Capture the cell that displays the provided text and extract its [x, y] central coordinate. 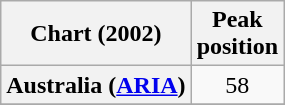
Peakposition [237, 34]
Australia (ARIA) [96, 85]
58 [237, 85]
Chart (2002) [96, 34]
